From the cell containing the given text, extract its center point as [x, y] coordinate. 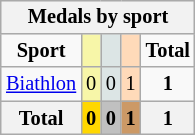
Biathlon [41, 84]
Medals by sport [98, 17]
Sport [41, 51]
